Search for the cell housing the specified text and yield its [x, y] center coordinate. 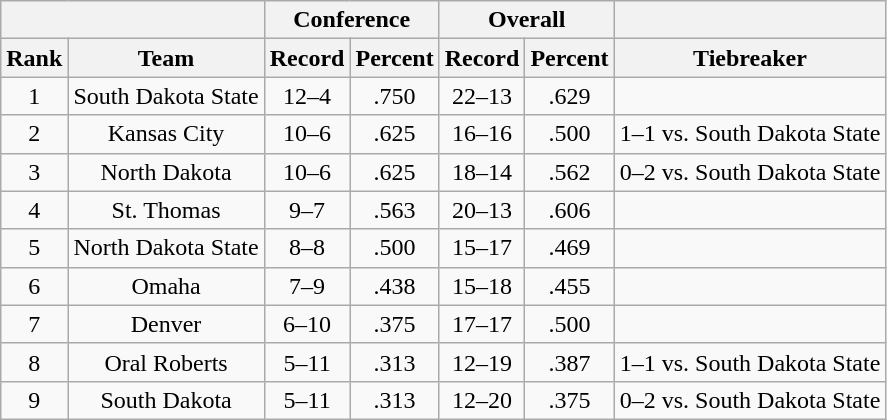
North Dakota State [166, 248]
20–13 [482, 210]
Oral Roberts [166, 362]
Omaha [166, 286]
15–18 [482, 286]
.387 [570, 362]
6 [34, 286]
12–20 [482, 400]
.750 [394, 96]
Conference [352, 20]
7–9 [307, 286]
5 [34, 248]
.455 [570, 286]
Rank [34, 58]
St. Thomas [166, 210]
4 [34, 210]
.469 [570, 248]
7 [34, 324]
Denver [166, 324]
Kansas City [166, 134]
15–17 [482, 248]
17–17 [482, 324]
12–4 [307, 96]
.562 [570, 172]
22–13 [482, 96]
8 [34, 362]
2 [34, 134]
South Dakota [166, 400]
9–7 [307, 210]
3 [34, 172]
South Dakota State [166, 96]
6–10 [307, 324]
Team [166, 58]
.438 [394, 286]
.629 [570, 96]
8–8 [307, 248]
Overall [526, 20]
12–19 [482, 362]
9 [34, 400]
Tiebreaker [750, 58]
16–16 [482, 134]
North Dakota [166, 172]
.563 [394, 210]
1 [34, 96]
18–14 [482, 172]
.606 [570, 210]
